Output the (X, Y) coordinate of the center of the cell containing the given text.  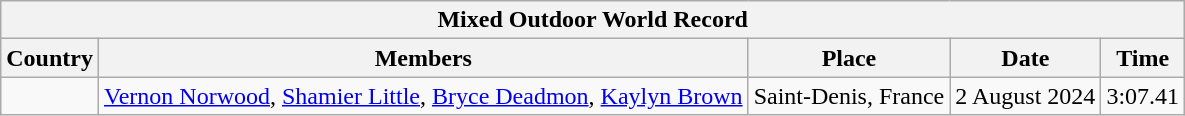
Time (1143, 58)
Saint-Denis, France (849, 96)
3:07.41 (1143, 96)
Members (423, 58)
Date (1026, 58)
Vernon Norwood, Shamier Little, Bryce Deadmon, Kaylyn Brown (423, 96)
2 August 2024 (1026, 96)
Place (849, 58)
Mixed Outdoor World Record (593, 20)
Country (50, 58)
